Scan for the cell matching the given text and deliver its [X, Y] coordinate at center. 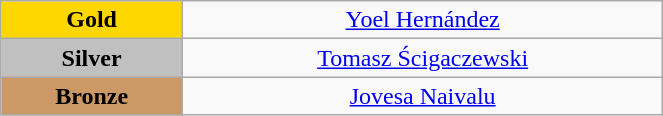
Tomasz Ścigaczewski [422, 58]
Bronze [92, 96]
Yoel Hernández [422, 20]
Gold [92, 20]
Jovesa Naivalu [422, 96]
Silver [92, 58]
